Capture the cell that displays the provided text and extract its [x, y] central coordinate. 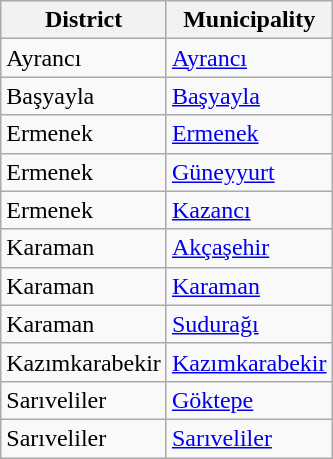
Municipality [249, 20]
District [84, 20]
Sudurağı [249, 324]
Güneyyurt [249, 172]
Göktepe [249, 400]
Kazancı [249, 210]
Akçaşehir [249, 248]
